Search for the cell housing the specified text and yield its [x, y] center coordinate. 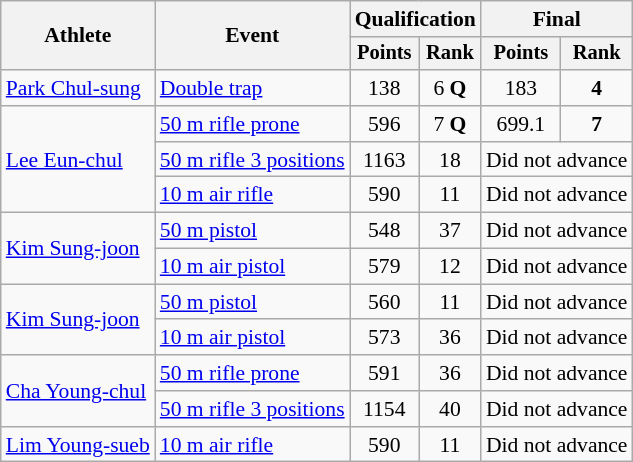
183 [521, 88]
Cha Young-chul [78, 390]
Park Chul-sung [78, 88]
10 m air rifle [252, 195]
6 Q [450, 88]
Lee Eun-chul [78, 160]
4 [597, 88]
12 [450, 267]
548 [384, 231]
Double trap [252, 88]
1154 [384, 409]
Event [252, 36]
Final [557, 19]
1163 [384, 160]
7 Q [450, 124]
18 [450, 160]
7 [597, 124]
590 [384, 195]
138 [384, 88]
699.1 [521, 124]
573 [384, 338]
Qualification [416, 19]
596 [384, 124]
591 [384, 373]
579 [384, 267]
560 [384, 302]
37 [450, 231]
Athlete [78, 36]
40 [450, 409]
